Provide the [x, y] coordinate of the cell's center where the given text is located.  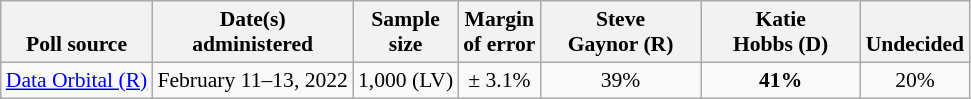
Undecided [915, 32]
20% [915, 80]
Date(s)administered [252, 32]
KatieHobbs (D) [781, 32]
SteveGaynor (R) [620, 32]
Samplesize [406, 32]
39% [620, 80]
Marginof error [499, 32]
February 11–13, 2022 [252, 80]
41% [781, 80]
1,000 (LV) [406, 80]
± 3.1% [499, 80]
Poll source [77, 32]
Data Orbital (R) [77, 80]
